From the cell containing the given text, extract its center point as [X, Y] coordinate. 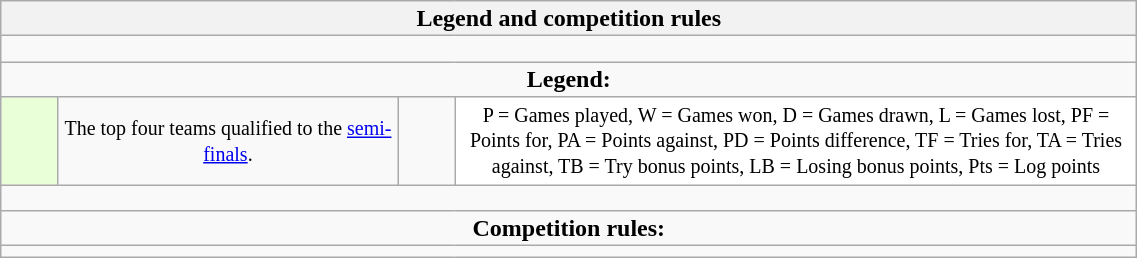
Competition rules: [569, 228]
Legend and competition rules [569, 18]
Legend: [569, 80]
The top four teams qualified to the semi-finals. [228, 141]
